Identify which cell holds the provided text, then report its (x, y) central coordinate. 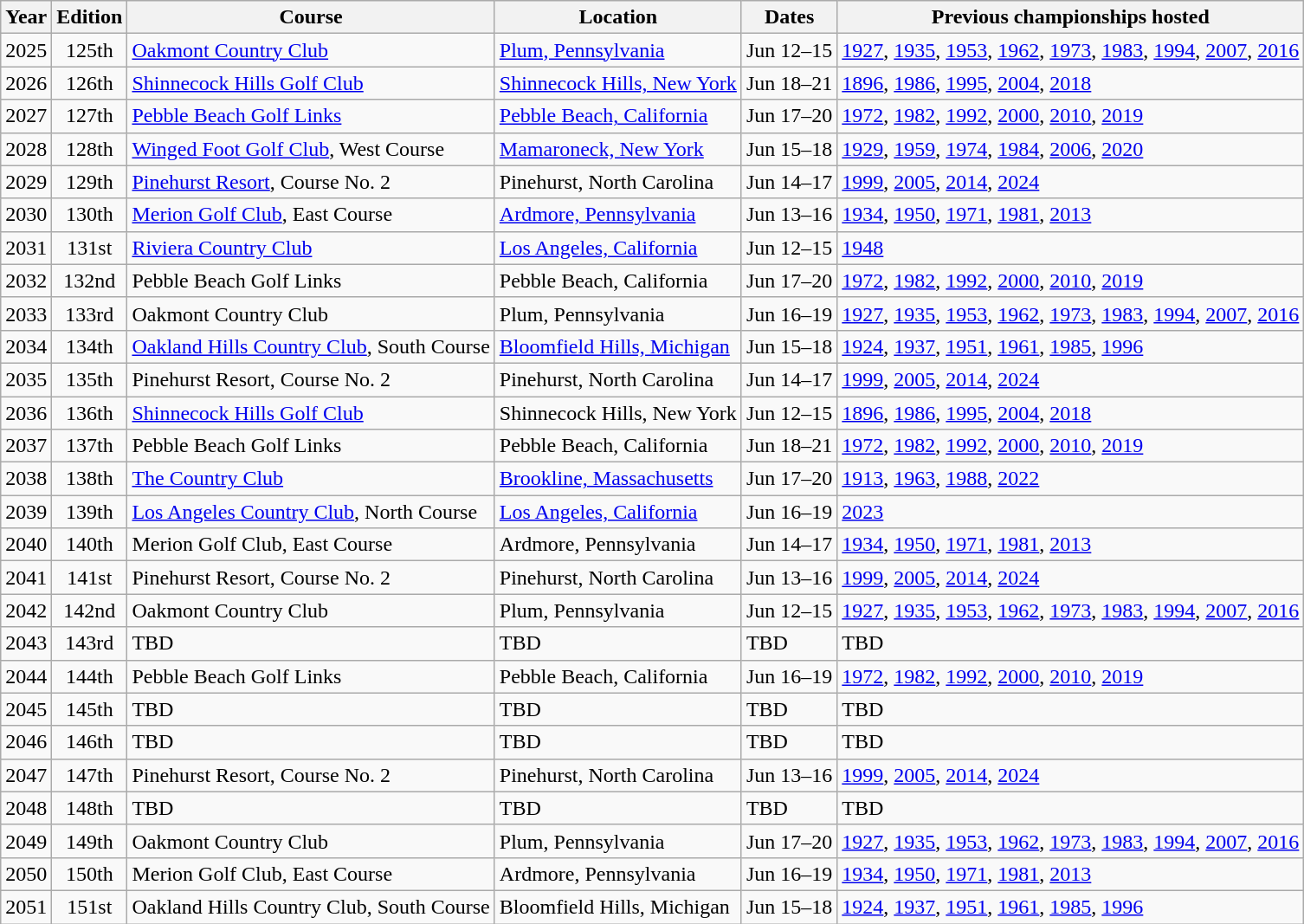
2046 (26, 742)
2050 (26, 874)
146th (90, 742)
2039 (26, 512)
2033 (26, 313)
148th (90, 808)
128th (90, 149)
Riviera Country Club (311, 248)
Dates (789, 17)
136th (90, 413)
139th (90, 512)
2029 (26, 182)
147th (90, 775)
142nd (90, 611)
2043 (26, 643)
127th (90, 116)
138th (90, 479)
2049 (26, 841)
2025 (26, 50)
150th (90, 874)
Los Angeles Country Club, North Course (311, 512)
2044 (26, 676)
131st (90, 248)
2047 (26, 775)
133rd (90, 313)
Mamaroneck, New York (618, 149)
126th (90, 83)
2030 (26, 215)
134th (90, 346)
2032 (26, 281)
140th (90, 545)
Brookline, Massachusetts (618, 479)
145th (90, 709)
2051 (26, 907)
144th (90, 676)
129th (90, 182)
Course (311, 17)
2048 (26, 808)
Edition (90, 17)
151st (90, 907)
149th (90, 841)
2026 (26, 83)
2045 (26, 709)
1929, 1959, 1974, 1984, 2006, 2020 (1070, 149)
Previous championships hosted (1070, 17)
The Country Club (311, 479)
Winged Foot Golf Club, West Course (311, 149)
2041 (26, 578)
143rd (90, 643)
2037 (26, 446)
141st (90, 578)
135th (90, 379)
Location (618, 17)
1913, 1963, 1988, 2022 (1070, 479)
2034 (26, 346)
2036 (26, 413)
2035 (26, 379)
2023 (1070, 512)
2031 (26, 248)
2038 (26, 479)
2027 (26, 116)
2040 (26, 545)
137th (90, 446)
130th (90, 215)
Year (26, 17)
125th (90, 50)
2042 (26, 611)
1948 (1070, 248)
132nd (90, 281)
2028 (26, 149)
